Locate the cell with the specified text and output its (x, y) center coordinate. 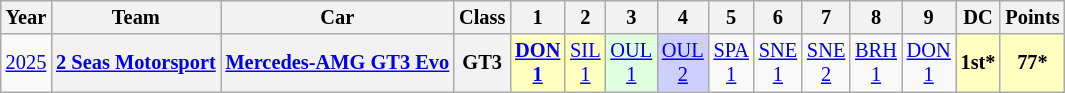
2 (585, 17)
GT3 (482, 63)
SIL1 (585, 63)
9 (929, 17)
2025 (26, 63)
Mercedes-AMG GT3 Evo (338, 63)
OUL1 (631, 63)
Class (482, 17)
DC (978, 17)
4 (683, 17)
SNE1 (778, 63)
OUL2 (683, 63)
Year (26, 17)
Points (1032, 17)
1 (538, 17)
1st* (978, 63)
77* (1032, 63)
2 Seas Motorsport (136, 63)
Team (136, 17)
3 (631, 17)
Car (338, 17)
6 (778, 17)
5 (732, 17)
7 (826, 17)
SNE2 (826, 63)
SPA1 (732, 63)
8 (876, 17)
BRH1 (876, 63)
